Determine the (X, Y) coordinate at the center of the cell enclosing the given text.  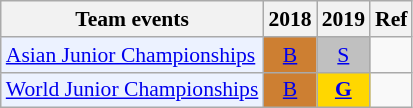
Ref (391, 19)
S (344, 55)
G (344, 90)
Team events (132, 19)
2018 (290, 19)
World Junior Championships (132, 90)
2019 (344, 19)
Asian Junior Championships (132, 55)
